Find where the given text appears and provide that cell's center as (X, Y) coordinate. 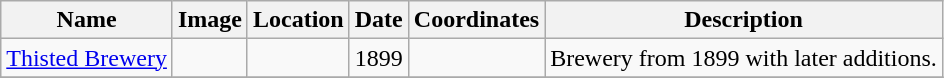
Image (210, 20)
Thisted Brewery (87, 58)
Name (87, 20)
Location (298, 20)
Description (744, 20)
Coordinates (476, 20)
Brewery from 1899 with later additions. (744, 58)
1899 (378, 58)
Date (378, 20)
